Return (x, y) of the center of cell containing provided text 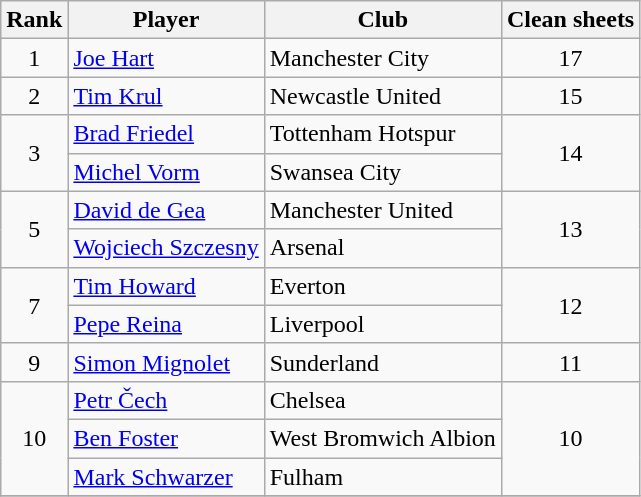
Swansea City (382, 172)
1 (34, 58)
Wojciech Szczesny (166, 248)
Rank (34, 20)
Tim Krul (166, 96)
Arsenal (382, 248)
Sunderland (382, 362)
Tim Howard (166, 286)
Brad Friedel (166, 134)
David de Gea (166, 210)
Tottenham Hotspur (382, 134)
2 (34, 96)
Petr Čech (166, 400)
Manchester United (382, 210)
9 (34, 362)
14 (570, 153)
Pepe Reina (166, 324)
Mark Schwarzer (166, 477)
Ben Foster (166, 438)
Club (382, 20)
Simon Mignolet (166, 362)
Chelsea (382, 400)
17 (570, 58)
Joe Hart (166, 58)
7 (34, 305)
5 (34, 229)
13 (570, 229)
Newcastle United (382, 96)
Fulham (382, 477)
3 (34, 153)
Liverpool (382, 324)
Player (166, 20)
Michel Vorm (166, 172)
12 (570, 305)
Manchester City (382, 58)
15 (570, 96)
West Bromwich Albion (382, 438)
Everton (382, 286)
11 (570, 362)
Clean sheets (570, 20)
